Capture the cell that displays the provided text and extract its [x, y] central coordinate. 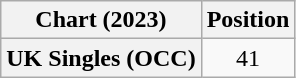
Chart (2023) [101, 20]
Position [248, 20]
UK Singles (OCC) [101, 58]
41 [248, 58]
